Determine the [X, Y] coordinate at the center of the cell enclosing the given text.  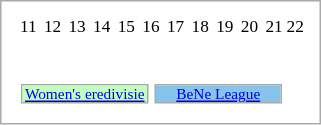
19 [224, 25]
16 [152, 25]
21 [274, 25]
12 [52, 25]
11 [28, 25]
13 [78, 25]
18 [200, 25]
22 [294, 25]
20 [250, 25]
14 [102, 25]
15 [126, 25]
17 [176, 25]
Women's eredivisie BeNe League [151, 71]
